Extract the [X, Y] coordinate from the center of the cell holding the provided text.  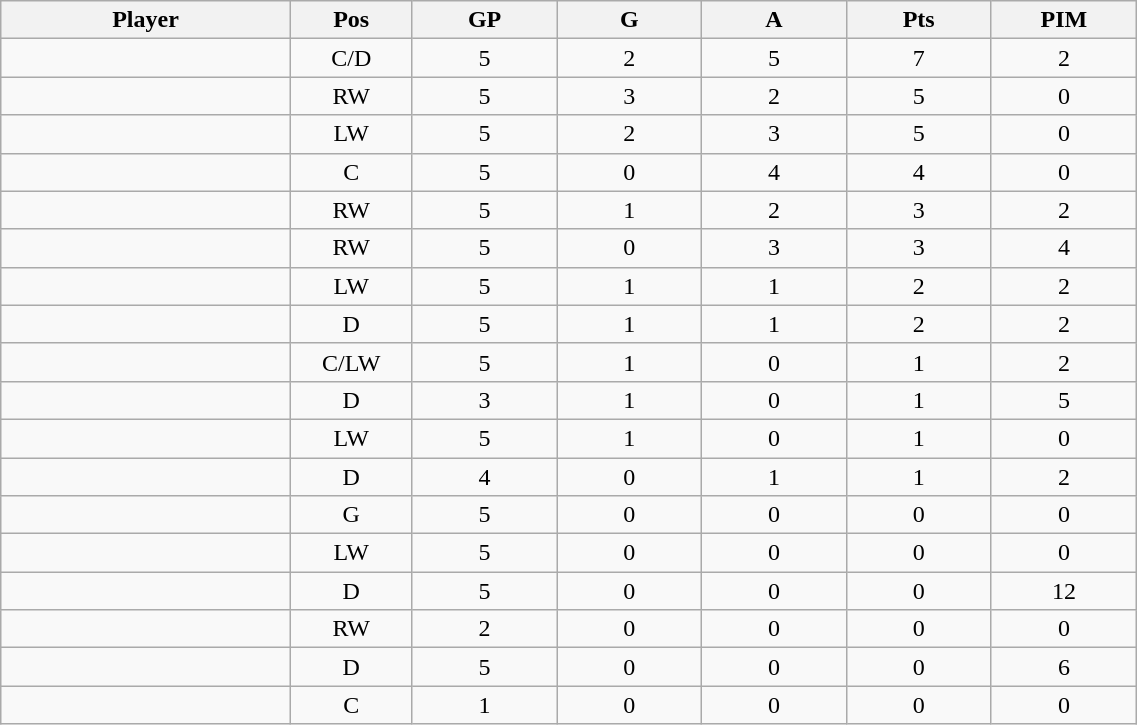
C/LW [351, 362]
7 [918, 58]
GP [484, 20]
C/D [351, 58]
6 [1064, 667]
12 [1064, 591]
PIM [1064, 20]
Player [146, 20]
Pts [918, 20]
Pos [351, 20]
A [774, 20]
